Return (X, Y) of the center of cell containing provided text 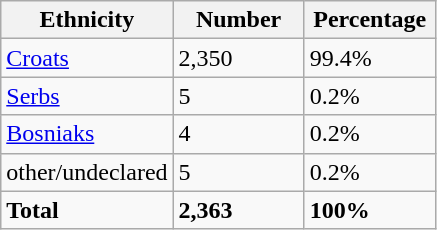
Total (87, 210)
2,350 (238, 58)
Croats (87, 58)
Percentage (370, 20)
4 (238, 134)
Serbs (87, 96)
100% (370, 210)
Number (238, 20)
Bosniaks (87, 134)
99.4% (370, 58)
Ethnicity (87, 20)
other/undeclared (87, 172)
2,363 (238, 210)
